Scan for the cell matching the given text and deliver its (X, Y) coordinate at center. 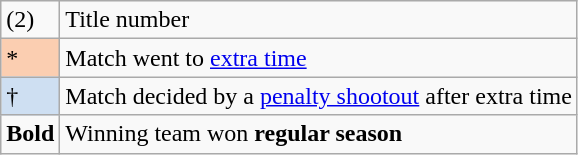
Match went to extra time (319, 58)
Title number (319, 20)
(2) (30, 20)
* (30, 58)
Bold (30, 134)
Winning team won regular season (319, 134)
† (30, 96)
Match decided by a penalty shootout after extra time (319, 96)
